Extract the (X, Y) coordinate from the center of the cell holding the provided text.  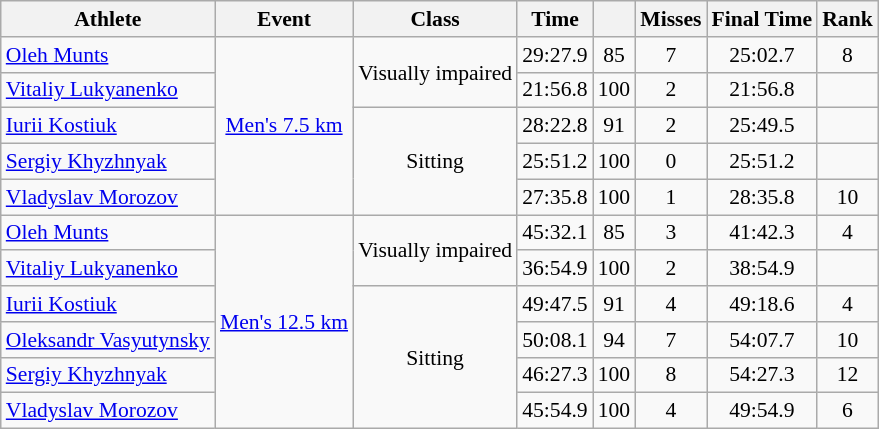
49:18.6 (762, 304)
36:54.9 (554, 269)
0 (670, 162)
Men's 7.5 km (284, 126)
28:35.8 (762, 197)
54:07.7 (762, 340)
38:54.9 (762, 269)
46:27.3 (554, 375)
41:42.3 (762, 233)
6 (848, 411)
50:08.1 (554, 340)
27:35.8 (554, 197)
Oleksandr Vasyutynsky (108, 340)
28:22.8 (554, 126)
25:02.7 (762, 55)
Event (284, 19)
Men's 12.5 km (284, 322)
49:47.5 (554, 304)
94 (614, 340)
49:54.9 (762, 411)
3 (670, 233)
1 (670, 197)
Misses (670, 19)
12 (848, 375)
29:27.9 (554, 55)
45:32.1 (554, 233)
45:54.9 (554, 411)
25:49.5 (762, 126)
Athlete (108, 19)
54:27.3 (762, 375)
Class (435, 19)
Final Time (762, 19)
Time (554, 19)
Rank (848, 19)
